Identify which cell holds the provided text, then report its [X, Y] central coordinate. 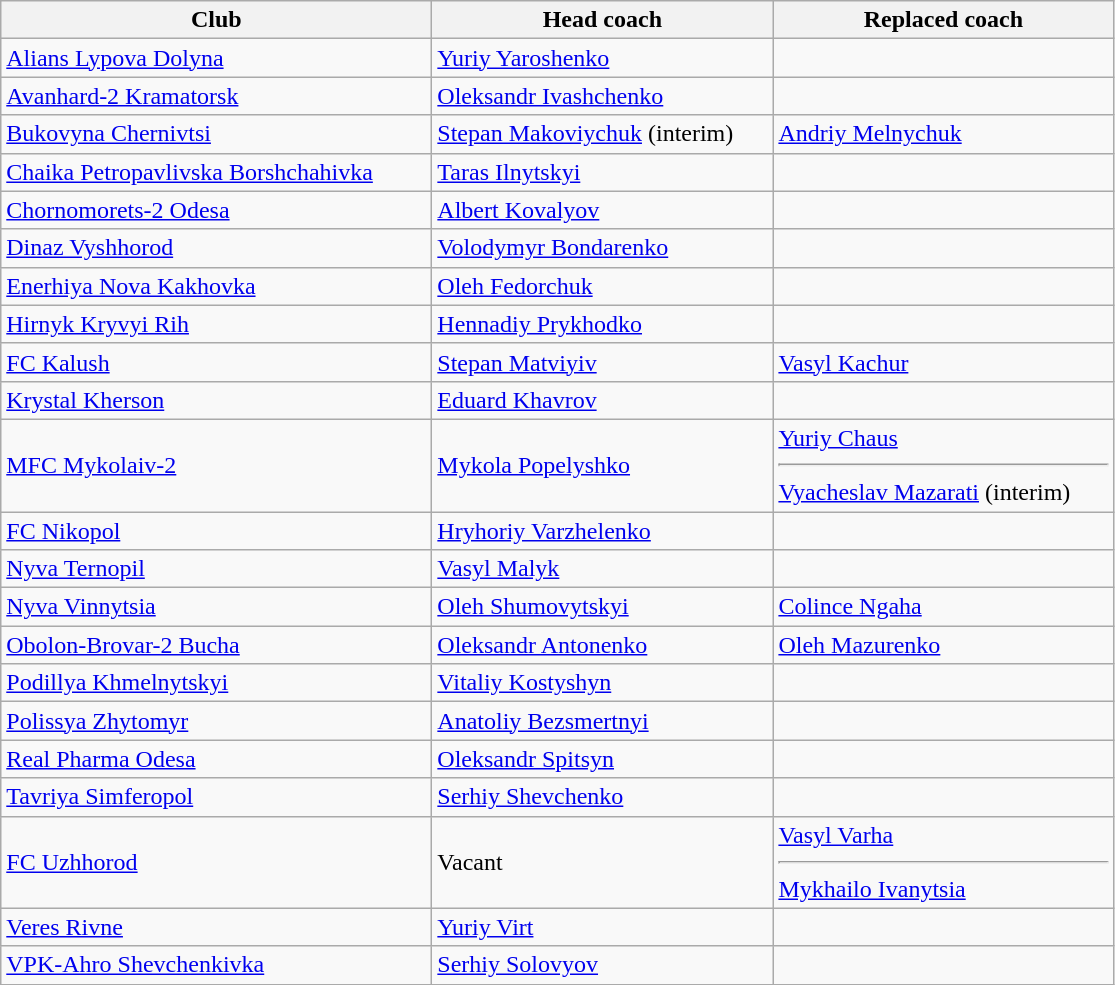
Vasyl Malyk [602, 569]
Serhiy Shevchenko [602, 797]
Head coach [602, 20]
Oleksandr Spitsyn [602, 759]
Club [216, 20]
Yuriy Chaus Vyacheslav Mazarati (interim) [944, 465]
Andriy Melnychuk [944, 134]
FC Kalush [216, 362]
Oleh Mazurenko [944, 645]
Bukovyna Chernivtsi [216, 134]
Nyva Ternopil [216, 569]
Oleksandr Antonenko [602, 645]
Hirnyk Kryvyi Rih [216, 324]
Avanhard-2 Kramatorsk [216, 96]
Serhiy Solovyov [602, 965]
Albert Kovalyov [602, 210]
Chornomorets-2 Odesa [216, 210]
Volodymyr Bondarenko [602, 248]
Eduard Khavrov [602, 400]
Vacant [602, 862]
Nyva Vinnytsia [216, 607]
Yuriy Yaroshenko [602, 58]
Oleh Fedorchuk [602, 286]
Veres Rivne [216, 927]
MFC Mykolaiv-2 [216, 465]
Enerhiya Nova Kakhovka [216, 286]
Taras Ilnytskyi [602, 172]
Stepan Matviyiv [602, 362]
Alians Lypova Dolyna [216, 58]
Dinaz Vyshhorod [216, 248]
Hryhoriy Varzhelenko [602, 531]
Chaika Petropavlivska Borshchahivka [216, 172]
Hennadiy Prykhodko [602, 324]
Vasyl Varha Mykhailo Ivanytsia [944, 862]
Vasyl Kachur [944, 362]
Real Pharma Odesa [216, 759]
Polissya Zhytomyr [216, 721]
Krystal Kherson [216, 400]
Podillya Khmelnytskyi [216, 683]
Mykola Popelyshko [602, 465]
Tavriya Simferopol [216, 797]
Oleksandr Ivashchenko [602, 96]
Oleh Shumovytskyi [602, 607]
FC Nikopol [216, 531]
Yuriy Virt [602, 927]
FC Uzhhorod [216, 862]
VPK-Ahro Shevchenkivka [216, 965]
Vitaliy Kostyshyn [602, 683]
Replaced coach [944, 20]
Stepan Makoviychuk (interim) [602, 134]
Obolon-Brovar-2 Bucha [216, 645]
Anatoliy Bezsmertnyi [602, 721]
Colince Ngaha [944, 607]
